Search for the cell housing the specified text and yield its [x, y] center coordinate. 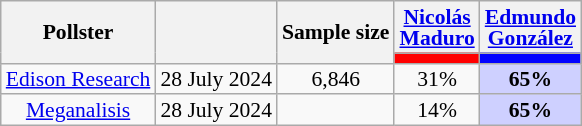
Meganalisis [78, 110]
Edison Research [78, 78]
31% [436, 78]
NicolásMaduro [436, 27]
Pollster [78, 32]
EdmundoGonzález [530, 27]
Sample size [336, 32]
14% [436, 110]
6,846 [336, 78]
